From the cell containing the given text, extract its center point as [x, y] coordinate. 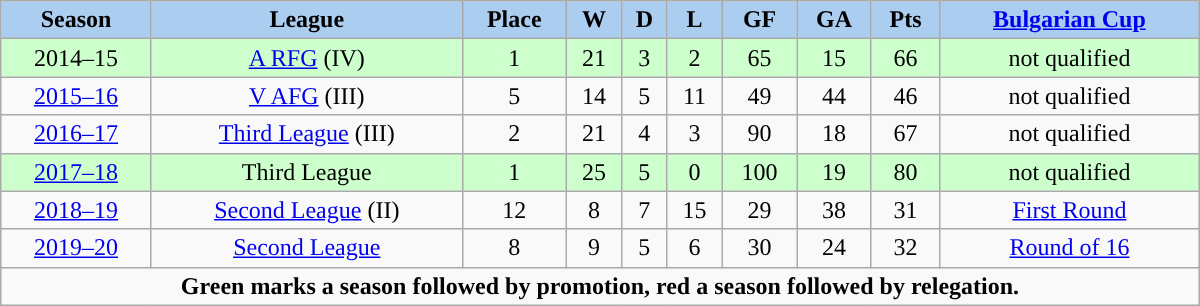
7 [644, 210]
GF [760, 20]
D [644, 20]
9 [594, 248]
30 [760, 248]
18 [834, 134]
25 [594, 172]
Place [514, 20]
66 [905, 58]
4 [644, 134]
90 [760, 134]
100 [760, 172]
0 [695, 172]
6 [695, 248]
Green marks a season followed by promotion, red a season followed by relegation. [600, 286]
Second League [306, 248]
League [306, 20]
L [695, 20]
46 [905, 96]
11 [695, 96]
Second League (II) [306, 210]
65 [760, 58]
29 [760, 210]
W [594, 20]
49 [760, 96]
31 [905, 210]
2016–17 [76, 134]
GA [834, 20]
2017–18 [76, 172]
2014–15 [76, 58]
2015–16 [76, 96]
Pts [905, 20]
32 [905, 248]
67 [905, 134]
44 [834, 96]
80 [905, 172]
24 [834, 248]
Third League [306, 172]
2019–20 [76, 248]
Season [76, 20]
Round of 16 [1070, 248]
Bulgarian Cup [1070, 20]
19 [834, 172]
First Round [1070, 210]
2018–19 [76, 210]
V AFG (III) [306, 96]
14 [594, 96]
38 [834, 210]
12 [514, 210]
Third League (III) [306, 134]
A RFG (IV) [306, 58]
